Provide the (x, y) coordinate of the cell's center where the given text is located.  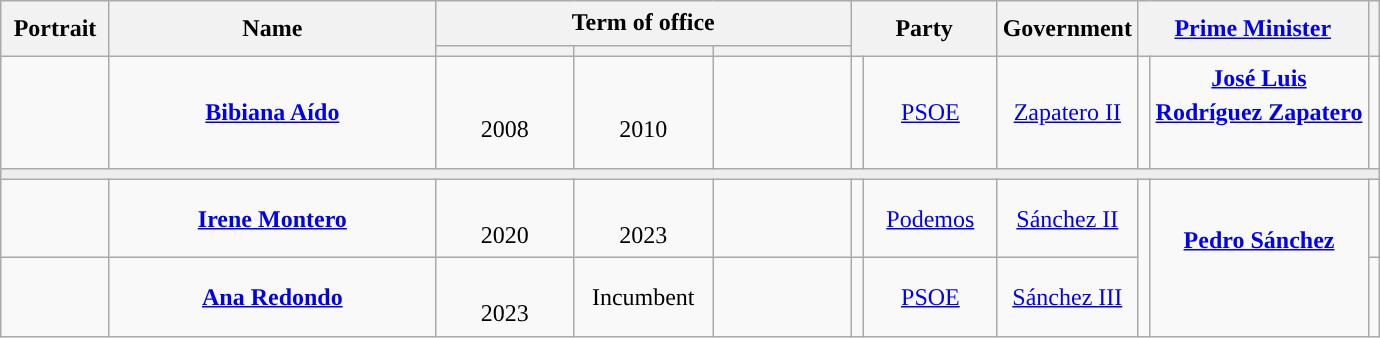
Zapatero II (1067, 112)
Government (1067, 29)
Term of office (643, 24)
Sánchez II (1067, 218)
Sánchez III (1067, 297)
Party (924, 29)
Prime Minister (1252, 29)
2020 (504, 218)
Pedro Sánchez (1259, 258)
Incumbent (644, 297)
José LuisRodríguez Zapatero (1259, 112)
Bibiana Aído (272, 112)
2008 (504, 112)
2010 (644, 112)
Portrait (56, 29)
Irene Montero (272, 218)
Podemos (931, 218)
Name (272, 29)
Ana Redondo (272, 297)
